Provide the [x, y] coordinate of the cell's center where the given text is located.  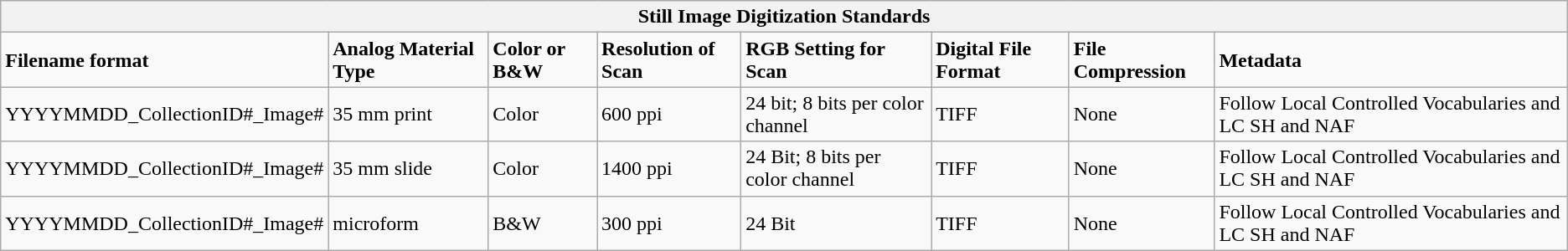
Resolution of Scan [669, 60]
File Compression [1142, 60]
microform [409, 223]
Filename format [164, 60]
300 ppi [669, 223]
B&W [543, 223]
Digital File Format [1000, 60]
35 mm print [409, 114]
600 ppi [669, 114]
Still Image Digitization Standards [784, 17]
1400 ppi [669, 169]
Metadata [1390, 60]
35 mm slide [409, 169]
24 Bit; 8 bits per color channel [836, 169]
24 Bit [836, 223]
Analog Material Type [409, 60]
RGB Setting for Scan [836, 60]
24 bit; 8 bits per color channel [836, 114]
Color or B&W [543, 60]
